Extract the [x, y] coordinate from the center of the cell holding the provided text.  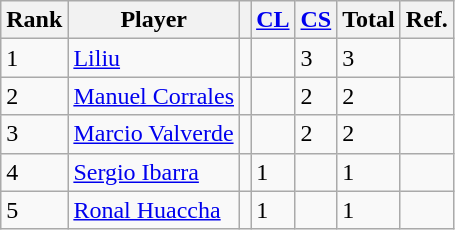
Sergio Ibarra [154, 172]
Ref. [426, 20]
Rank [34, 20]
5 [34, 210]
Ronal Huaccha [154, 210]
Player [154, 20]
Liliu [154, 58]
Total [369, 20]
4 [34, 172]
Manuel Corrales [154, 96]
CL [273, 20]
Marcio Valverde [154, 134]
CS [316, 20]
